Find where the given text appears and provide that cell's center as [x, y] coordinate. 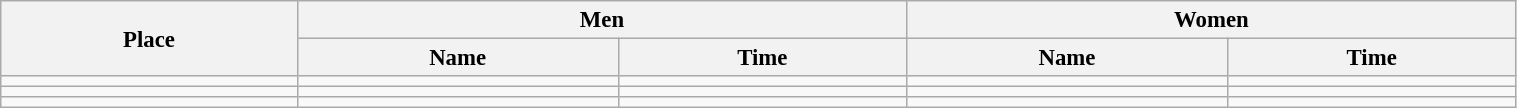
Men [602, 20]
Place [150, 38]
Women [1212, 20]
